Extract the (X, Y) coordinate from the center of the cell holding the provided text.  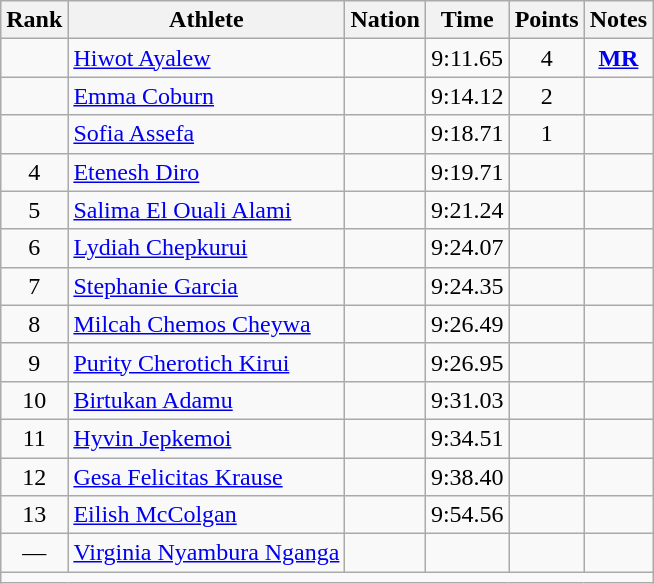
9:24.07 (467, 248)
9:21.24 (467, 210)
9:31.03 (467, 400)
Notes (618, 20)
Milcah Chemos Cheywa (206, 324)
9:24.35 (467, 286)
Gesa Felicitas Krause (206, 477)
10 (34, 400)
9:34.51 (467, 438)
Nation (385, 20)
9:26.49 (467, 324)
MR (618, 58)
9:14.12 (467, 96)
9:18.71 (467, 134)
2 (546, 96)
5 (34, 210)
8 (34, 324)
9:54.56 (467, 515)
Rank (34, 20)
9:11.65 (467, 58)
1 (546, 134)
13 (34, 515)
9:26.95 (467, 362)
Time (467, 20)
— (34, 553)
Eilish McColgan (206, 515)
Birtukan Adamu (206, 400)
9:19.71 (467, 172)
Points (546, 20)
Hiwot Ayalew (206, 58)
12 (34, 477)
Athlete (206, 20)
Lydiah Chepkurui (206, 248)
Sofia Assefa (206, 134)
Etenesh Diro (206, 172)
9:38.40 (467, 477)
Hyvin Jepkemoi (206, 438)
9 (34, 362)
Stephanie Garcia (206, 286)
Salima El Ouali Alami (206, 210)
Emma Coburn (206, 96)
11 (34, 438)
6 (34, 248)
Virginia Nyambura Nganga (206, 553)
7 (34, 286)
Purity Cherotich Kirui (206, 362)
